Output the (X, Y) coordinate of the center of the cell containing the given text.  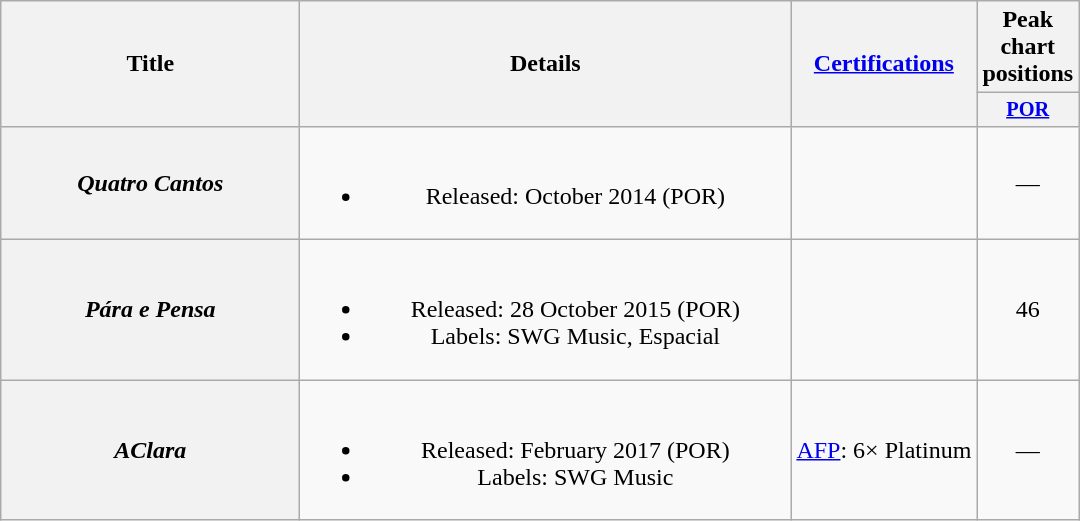
Certifications (884, 64)
Pára e Pensa (150, 310)
Released: October 2014 (POR) (546, 182)
Title (150, 64)
Details (546, 64)
Peak chart positions (1028, 47)
Quatro Cantos (150, 182)
Released: 28 October 2015 (POR)Labels: SWG Music, Espacial (546, 310)
AClara (150, 450)
Released: February 2017 (POR)Labels: SWG Music (546, 450)
AFP: 6× Platinum (884, 450)
46 (1028, 310)
POR (1028, 110)
